Determine the (X, Y) coordinate at the center of the cell enclosing the given text.  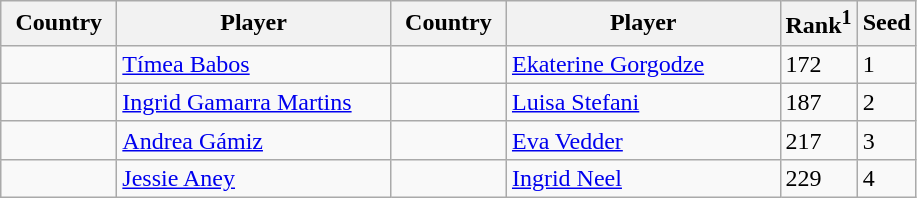
4 (886, 178)
Andrea Gámiz (254, 140)
229 (818, 178)
Eva Vedder (643, 140)
Luisa Stefani (643, 102)
Tímea Babos (254, 64)
Rank1 (818, 24)
Seed (886, 24)
3 (886, 140)
172 (818, 64)
Ingrid Gamarra Martins (254, 102)
Ingrid Neel (643, 178)
1 (886, 64)
217 (818, 140)
Jessie Aney (254, 178)
187 (818, 102)
2 (886, 102)
Ekaterine Gorgodze (643, 64)
